Detect which cell encompasses the target text, then output its (x, y) center coordinate. 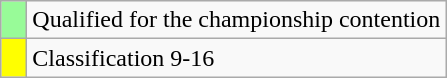
Classification 9-16 (236, 58)
Qualified for the championship contention (236, 20)
